Return (X, Y) of the center of cell containing provided text 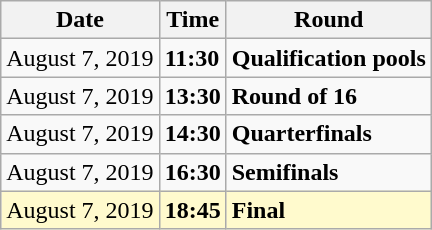
Quarterfinals (328, 134)
Round of 16 (328, 96)
Round (328, 20)
Final (328, 210)
Time (192, 20)
16:30 (192, 172)
13:30 (192, 96)
18:45 (192, 210)
Date (80, 20)
Semifinals (328, 172)
11:30 (192, 58)
Qualification pools (328, 58)
14:30 (192, 134)
